Search for the cell housing the specified text and yield its (X, Y) center coordinate. 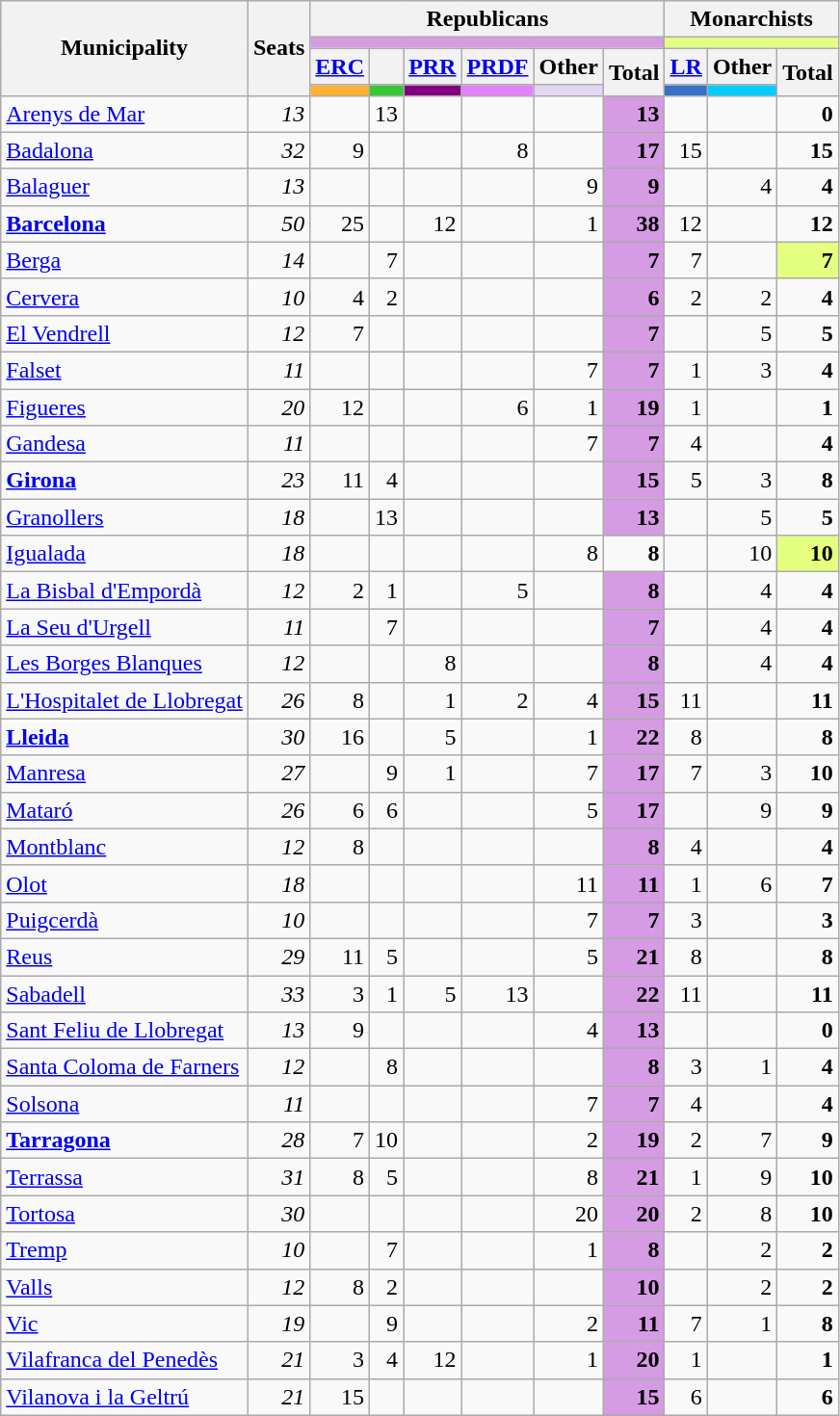
L'Hospitalet de Llobregat (125, 700)
Solsona (125, 1104)
Tortosa (125, 1214)
32 (278, 150)
Tarragona (125, 1141)
Montblanc (125, 847)
27 (278, 774)
PRDF (497, 66)
Berga (125, 260)
Manresa (125, 774)
Girona (125, 481)
29 (278, 957)
Gandesa (125, 444)
Granollers (125, 517)
Valls (125, 1287)
Olot (125, 883)
Sabadell (125, 993)
La Seu d'Urgell (125, 627)
Badalona (125, 150)
50 (278, 223)
PRR (433, 66)
Figueres (125, 407)
La Bisbal d'Empordà (125, 590)
Falset (125, 370)
Tremp (125, 1250)
Vilafranca del Penedès (125, 1360)
Cervera (125, 297)
28 (278, 1141)
LR (686, 66)
Barcelona (125, 223)
Sant Feliu de Llobregat (125, 1031)
Republicans (487, 19)
25 (340, 223)
Lleida (125, 737)
Puigcerdà (125, 920)
El Vendrell (125, 333)
Terrassa (125, 1177)
Municipality (125, 48)
Arenys de Mar (125, 114)
Vic (125, 1324)
Les Borges Blanques (125, 664)
31 (278, 1177)
38 (634, 223)
Monarchists (751, 19)
14 (278, 260)
ERC (340, 66)
Seats (278, 48)
Balaguer (125, 187)
Reus (125, 957)
Igualada (125, 554)
Vilanova i la Geltrú (125, 1397)
23 (278, 481)
Mataró (125, 810)
16 (340, 737)
33 (278, 993)
Santa Coloma de Farners (125, 1067)
